Return [x, y] of the center of cell containing provided text 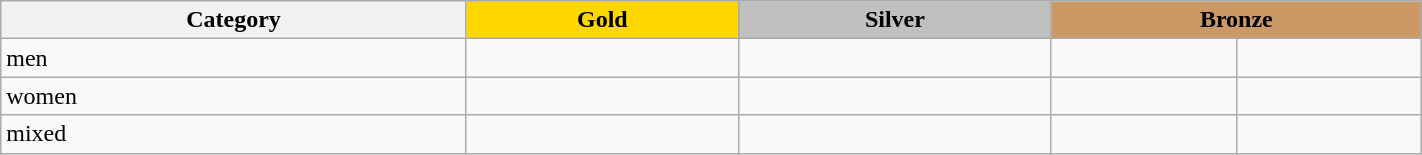
Bronze [1236, 20]
Gold [602, 20]
women [234, 96]
Category [234, 20]
Silver [894, 20]
men [234, 58]
mixed [234, 134]
